Identify which cell holds the provided text, then report its (X, Y) central coordinate. 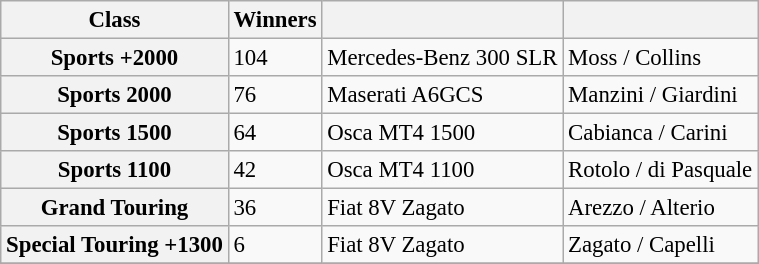
Zagato / Capelli (660, 245)
Osca MT4 1100 (442, 170)
Cabianca / Carini (660, 133)
Sports +2000 (114, 58)
Arezzo / Alterio (660, 208)
Osca MT4 1500 (442, 133)
36 (275, 208)
Sports 2000 (114, 95)
104 (275, 58)
64 (275, 133)
Rotolo / di Pasquale (660, 170)
Special Touring +1300 (114, 245)
Maserati A6GCS (442, 95)
Moss / Collins (660, 58)
Class (114, 20)
Mercedes-Benz 300 SLR (442, 58)
76 (275, 95)
Sports 1100 (114, 170)
6 (275, 245)
42 (275, 170)
Manzini / Giardini (660, 95)
Sports 1500 (114, 133)
Winners (275, 20)
Grand Touring (114, 208)
